Return [X, Y] of the center of cell containing provided text 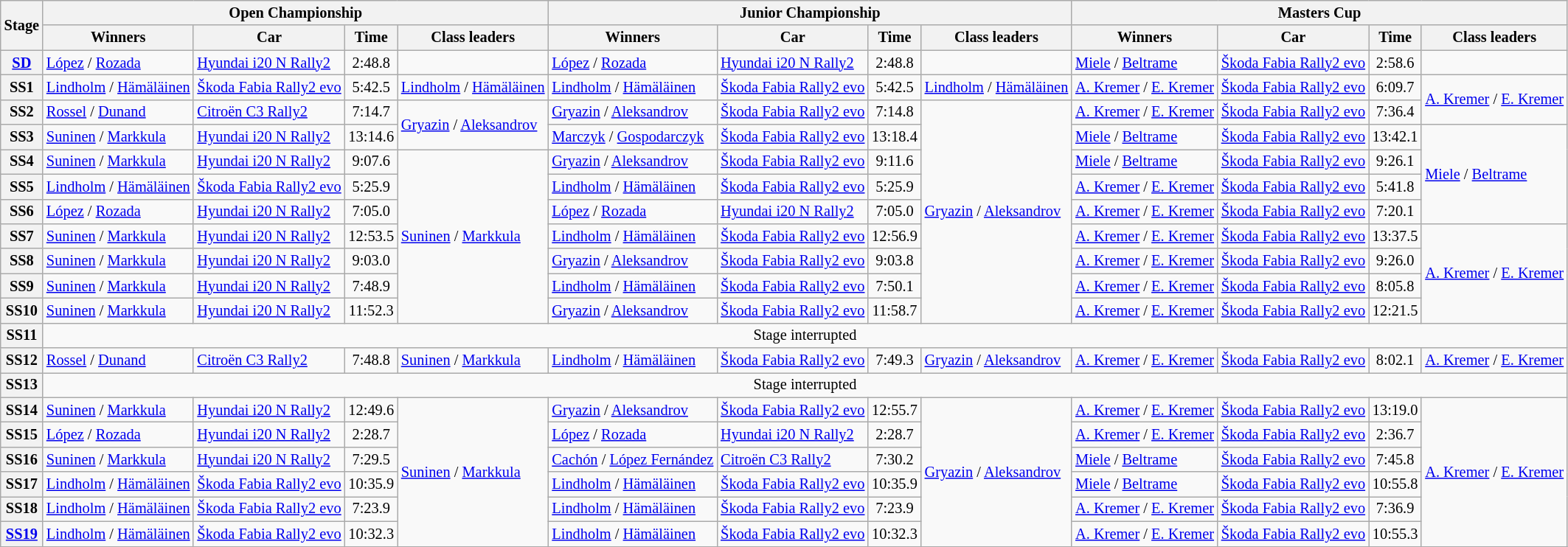
Masters Cup [1319, 13]
SS11 [22, 335]
SS7 [22, 236]
9:26.0 [1395, 261]
7:30.2 [894, 459]
13:19.0 [1395, 410]
8:02.1 [1395, 360]
6:09.7 [1395, 87]
13:37.5 [1395, 236]
2:36.7 [1395, 434]
13:14.6 [372, 137]
13:42.1 [1395, 137]
9:11.6 [894, 161]
13:18.4 [894, 137]
11:52.3 [372, 310]
SS18 [22, 509]
7:50.1 [894, 286]
SS4 [22, 161]
Cachón / López Fernández [633, 459]
SS8 [22, 261]
12:56.9 [894, 236]
7:49.3 [894, 360]
SS19 [22, 534]
2:58.6 [1395, 63]
9:03.8 [894, 261]
SS17 [22, 484]
7:14.8 [894, 112]
12:53.5 [372, 236]
10:55.8 [1395, 484]
Marczyk / Gospodarczyk [633, 137]
9:26.1 [1395, 161]
7:36.9 [1395, 509]
10:55.3 [1395, 534]
12:21.5 [1395, 310]
7:29.5 [372, 459]
SS5 [22, 187]
SS16 [22, 459]
11:58.7 [894, 310]
SS13 [22, 385]
SS9 [22, 286]
SS3 [22, 137]
7:48.9 [372, 286]
Open Championship [295, 13]
7:20.1 [1395, 212]
7:36.4 [1395, 112]
9:03.0 [372, 261]
Junior Championship [810, 13]
Stage [22, 25]
SS14 [22, 410]
SS15 [22, 434]
SS12 [22, 360]
7:14.7 [372, 112]
SS1 [22, 87]
5:41.8 [1395, 187]
SD [22, 63]
SS6 [22, 212]
SS10 [22, 310]
7:48.8 [372, 360]
12:49.6 [372, 410]
9:07.6 [372, 161]
SS2 [22, 112]
12:55.7 [894, 410]
7:45.8 [1395, 459]
8:05.8 [1395, 286]
